Pinpoint the cell where the given text exists, returning its (X, Y) midpoint coordinate. 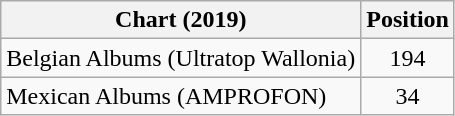
Mexican Albums (AMPROFON) (181, 96)
194 (408, 58)
Position (408, 20)
Chart (2019) (181, 20)
34 (408, 96)
Belgian Albums (Ultratop Wallonia) (181, 58)
